Locate the cell with the specified text and output its (X, Y) center coordinate. 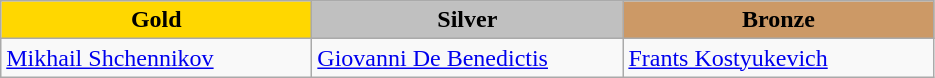
Mikhail Shchennikov (156, 58)
Giovanni De Benedictis (468, 58)
Gold (156, 20)
Bronze (778, 20)
Silver (468, 20)
Frants Kostyukevich (778, 58)
